Return the [X, Y] coordinate for the center point of the cell that contains the specified text.  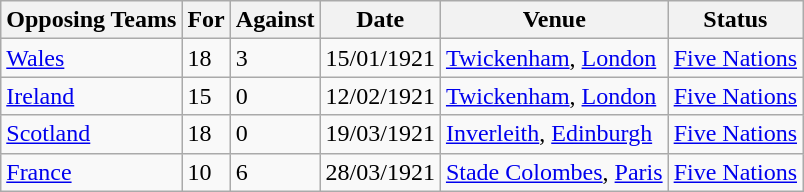
Stade Colombes, Paris [554, 172]
6 [275, 172]
10 [206, 172]
France [92, 172]
Venue [554, 20]
3 [275, 58]
Ireland [92, 96]
Status [735, 20]
For [206, 20]
Date [380, 20]
Against [275, 20]
28/03/1921 [380, 172]
Opposing Teams [92, 20]
12/02/1921 [380, 96]
19/03/1921 [380, 134]
15 [206, 96]
Wales [92, 58]
15/01/1921 [380, 58]
Scotland [92, 134]
Inverleith, Edinburgh [554, 134]
